From the cell containing the given text, extract its center point as (X, Y) coordinate. 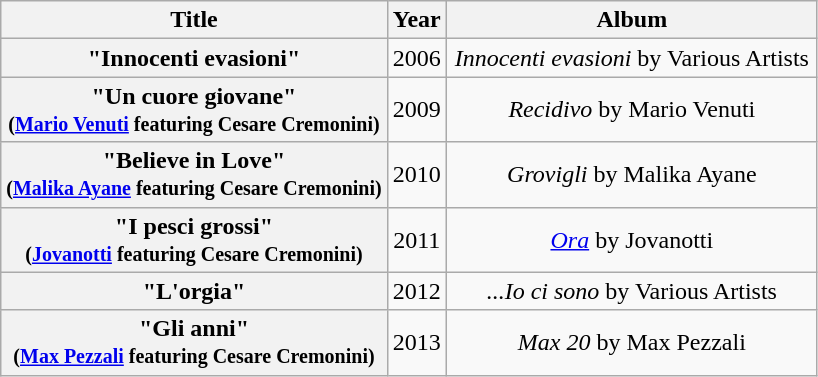
Grovigli by Malika Ayane (632, 174)
...Io ci sono by Various Artists (632, 291)
"I pesci grossi"(Jovanotti featuring Cesare Cremonini) (194, 240)
2011 (416, 240)
2006 (416, 58)
2012 (416, 291)
"Gli anni"(Max Pezzali featuring Cesare Cremonini) (194, 342)
"Believe in Love"(Malika Ayane featuring Cesare Cremonini) (194, 174)
Ora by Jovanotti (632, 240)
Year (416, 20)
Title (194, 20)
2009 (416, 110)
Innocenti evasioni by Various Artists (632, 58)
Recidivo by Mario Venuti (632, 110)
"Innocenti evasioni" (194, 58)
2013 (416, 342)
2010 (416, 174)
Album (632, 20)
"Un cuore giovane"(Mario Venuti featuring Cesare Cremonini) (194, 110)
Max 20 by Max Pezzali (632, 342)
"L'orgia" (194, 291)
